Pinpoint the cell where the given text exists, returning its (X, Y) midpoint coordinate. 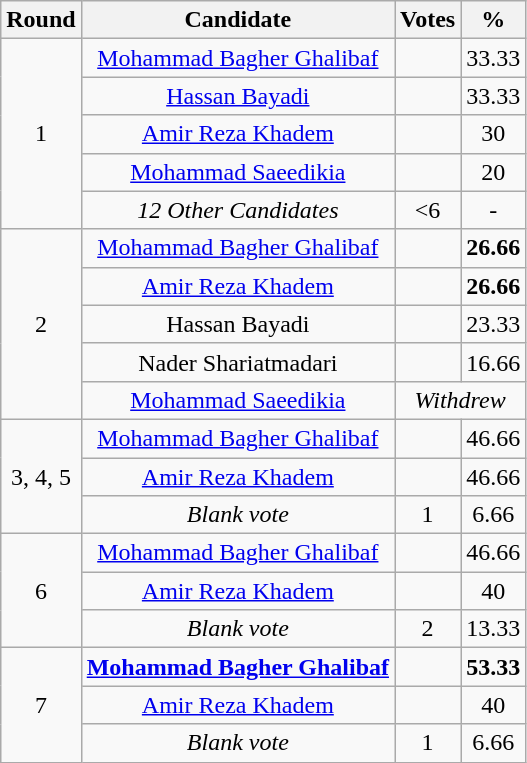
<6 (427, 210)
Withdrew (460, 400)
- (494, 210)
Votes (427, 20)
30 (494, 134)
Nader Shariatmadari (238, 362)
6 (41, 591)
23.33 (494, 324)
3, 4, 5 (41, 476)
7 (41, 705)
16.66 (494, 362)
20 (494, 172)
12 Other Candidates (238, 210)
% (494, 20)
Round (41, 20)
13.33 (494, 629)
Candidate (238, 20)
53.33 (494, 667)
